Determine the (x, y) coordinate at the center of the cell enclosing the given text.  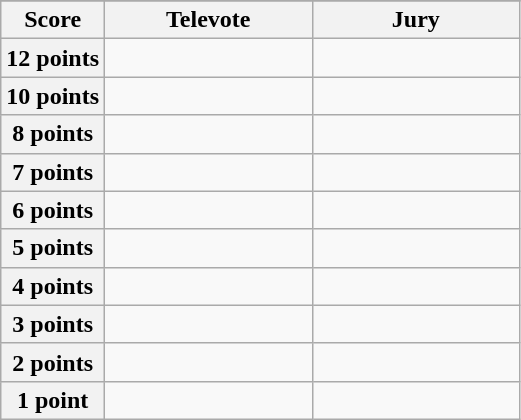
10 points (53, 96)
5 points (53, 248)
4 points (53, 286)
Jury (416, 20)
2 points (53, 362)
12 points (53, 58)
Televote (209, 20)
Score (53, 20)
1 point (53, 400)
6 points (53, 210)
7 points (53, 172)
8 points (53, 134)
3 points (53, 324)
